Capture the cell that displays the provided text and extract its [x, y] central coordinate. 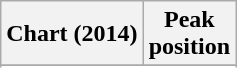
Peakposition [189, 34]
Chart (2014) [72, 34]
